For the text-containing cell, return its midpoint in (X, Y) coordinate format. 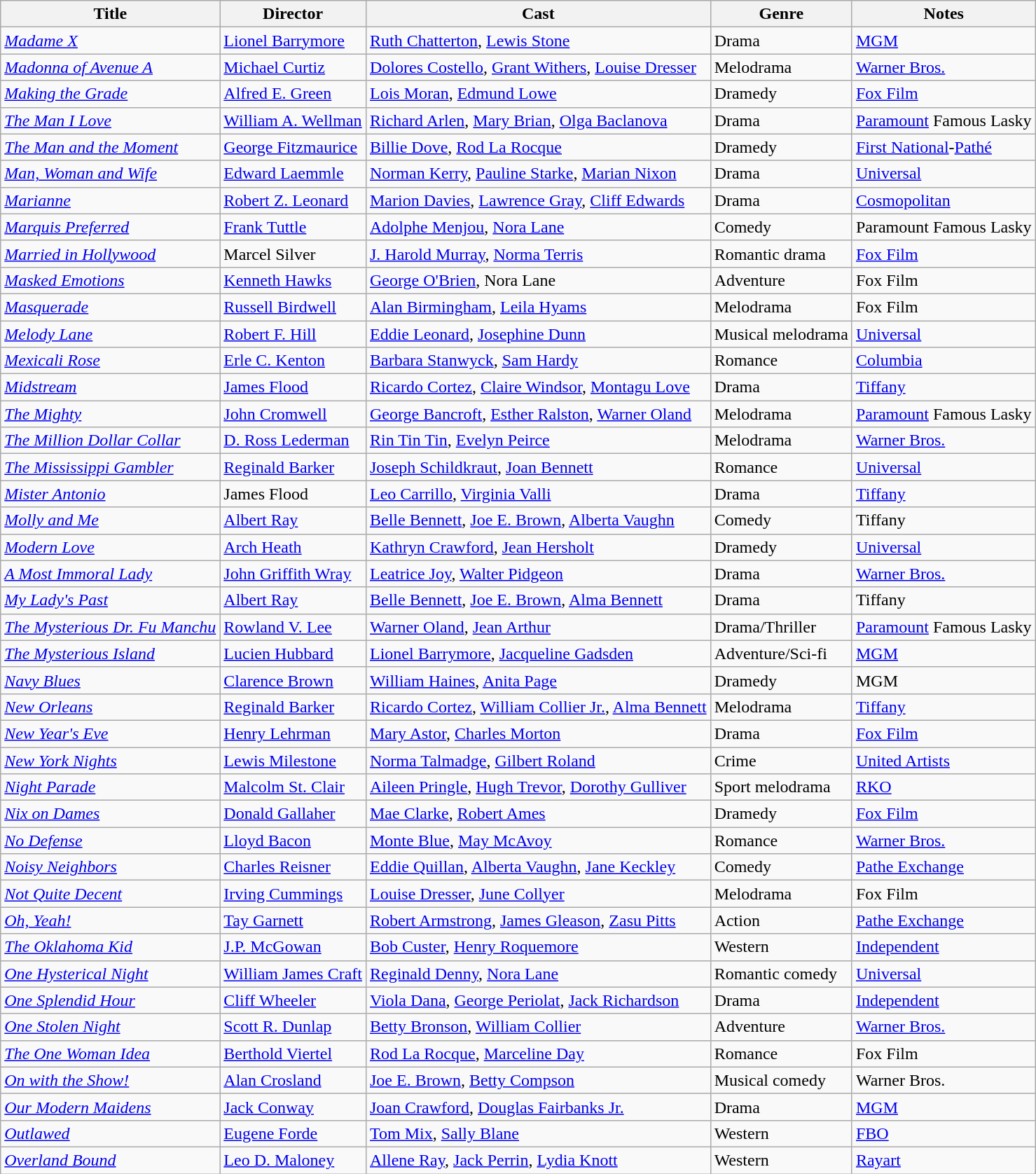
Erle C. Kenton (293, 361)
Cosmopolitan (944, 200)
New Year's Eve (111, 733)
Lois Moran, Edmund Lowe (538, 94)
Notes (944, 14)
Masked Emotions (111, 280)
Warner Oland, Jean Arthur (538, 627)
Joseph Schildkraut, Joan Bennett (538, 467)
The Man I Love (111, 120)
On with the Show! (111, 1080)
Monte Blue, May McAvoy (538, 841)
One Stolen Night (111, 1027)
A Most Immoral Lady (111, 574)
Clarence Brown (293, 680)
Bob Custer, Henry Roquemore (538, 947)
Director (293, 14)
No Defense (111, 841)
William A. Wellman (293, 120)
Navy Blues (111, 680)
Tom Mix, Sally Blane (538, 1133)
Not Quite Decent (111, 894)
First National-Pathé (944, 147)
Mister Antonio (111, 494)
Midstream (111, 387)
Arch Heath (293, 547)
Columbia (944, 361)
John Cromwell (293, 414)
George O'Brien, Nora Lane (538, 280)
Belle Bennett, Joe E. Brown, Alma Bennett (538, 600)
Edward Laemmle (293, 174)
Leo D. Maloney (293, 1160)
Richard Arlen, Mary Brian, Olga Baclanova (538, 120)
Drama/Thriller (781, 627)
The Oklahoma Kid (111, 947)
Crime (781, 760)
Dolores Costello, Grant Withers, Louise Dresser (538, 67)
Molly and Me (111, 520)
The Mysterious Dr. Fu Manchu (111, 627)
Lionel Barrymore, Jacqueline Gadsden (538, 654)
Irving Cummings (293, 894)
Viola Dana, George Periolat, Jack Richardson (538, 1000)
Cast (538, 14)
Making the Grade (111, 94)
Marianne (111, 200)
Norma Talmadge, Gilbert Roland (538, 760)
Rin Tin Tin, Evelyn Peirce (538, 441)
Rayart (944, 1160)
Romantic drama (781, 254)
Norman Kerry, Pauline Starke, Marian Nixon (538, 174)
Ricardo Cortez, William Collier Jr., Alma Bennett (538, 707)
Aileen Pringle, Hugh Trevor, Dorothy Gulliver (538, 787)
Cliff Wheeler (293, 1000)
RKO (944, 787)
One Hysterical Night (111, 974)
Rowland V. Lee (293, 627)
Berthold Viertel (293, 1054)
My Lady's Past (111, 600)
Joe E. Brown, Betty Compson (538, 1080)
Louise Dresser, June Collyer (538, 894)
Adventure/Sci-fi (781, 654)
Title (111, 14)
Nix on Dames (111, 814)
Belle Bennett, Joe E. Brown, Alberta Vaughn (538, 520)
Eddie Leonard, Josephine Dunn (538, 334)
The Man and the Moment (111, 147)
The Mysterious Island (111, 654)
New Orleans (111, 707)
Eugene Forde (293, 1133)
Our Modern Maidens (111, 1107)
Man, Woman and Wife (111, 174)
George Bancroft, Esther Ralston, Warner Oland (538, 414)
Scott R. Dunlap (293, 1027)
Musical melodrama (781, 334)
Lucien Hubbard (293, 654)
Marquis Preferred (111, 227)
John Griffith Wray (293, 574)
Eddie Quillan, Alberta Vaughn, Jane Keckley (538, 867)
Leatrice Joy, Walter Pidgeon (538, 574)
Rod La Rocque, Marceline Day (538, 1054)
J.P. McGowan (293, 947)
The Million Dollar Collar (111, 441)
Barbara Stanwyck, Sam Hardy (538, 361)
Musical comedy (781, 1080)
Mary Astor, Charles Morton (538, 733)
United Artists (944, 760)
Modern Love (111, 547)
Madame X (111, 41)
Kenneth Hawks (293, 280)
Kathryn Crawford, Jean Hersholt (538, 547)
Alan Birmingham, Leila Hyams (538, 307)
Robert Z. Leonard (293, 200)
Sport melodrama (781, 787)
Leo Carrillo, Virginia Valli (538, 494)
J. Harold Murray, Norma Terris (538, 254)
Donald Gallaher (293, 814)
Marion Davies, Lawrence Gray, Cliff Edwards (538, 200)
One Splendid Hour (111, 1000)
Lloyd Bacon (293, 841)
Genre (781, 14)
Adolphe Menjou, Nora Lane (538, 227)
Malcolm St. Clair (293, 787)
Overland Bound (111, 1160)
Henry Lehrman (293, 733)
William Haines, Anita Page (538, 680)
Billie Dove, Rod La Rocque (538, 147)
Ricardo Cortez, Claire Windsor, Montagu Love (538, 387)
Masquerade (111, 307)
Allene Ray, Jack Perrin, Lydia Knott (538, 1160)
Alan Crosland (293, 1080)
FBO (944, 1133)
Betty Bronson, William Collier (538, 1027)
The Mississippi Gambler (111, 467)
Lionel Barrymore (293, 41)
Ruth Chatterton, Lewis Stone (538, 41)
Romantic comedy (781, 974)
New York Nights (111, 760)
William James Craft (293, 974)
Frank Tuttle (293, 227)
D. Ross Lederman (293, 441)
Mae Clarke, Robert Ames (538, 814)
Charles Reisner (293, 867)
Night Parade (111, 787)
Outlawed (111, 1133)
Mexicali Rose (111, 361)
Jack Conway (293, 1107)
Madonna of Avenue A (111, 67)
Melody Lane (111, 334)
Joan Crawford, Douglas Fairbanks Jr. (538, 1107)
Alfred E. Green (293, 94)
Tay Garnett (293, 920)
Noisy Neighbors (111, 867)
Marcel Silver (293, 254)
The Mighty (111, 414)
Lewis Milestone (293, 760)
Married in Hollywood (111, 254)
Action (781, 920)
George Fitzmaurice (293, 147)
Oh, Yeah! (111, 920)
Reginald Denny, Nora Lane (538, 974)
Robert F. Hill (293, 334)
Russell Birdwell (293, 307)
The One Woman Idea (111, 1054)
Robert Armstrong, James Gleason, Zasu Pitts (538, 920)
Michael Curtiz (293, 67)
